Capture the cell that displays the provided text and extract its [x, y] central coordinate. 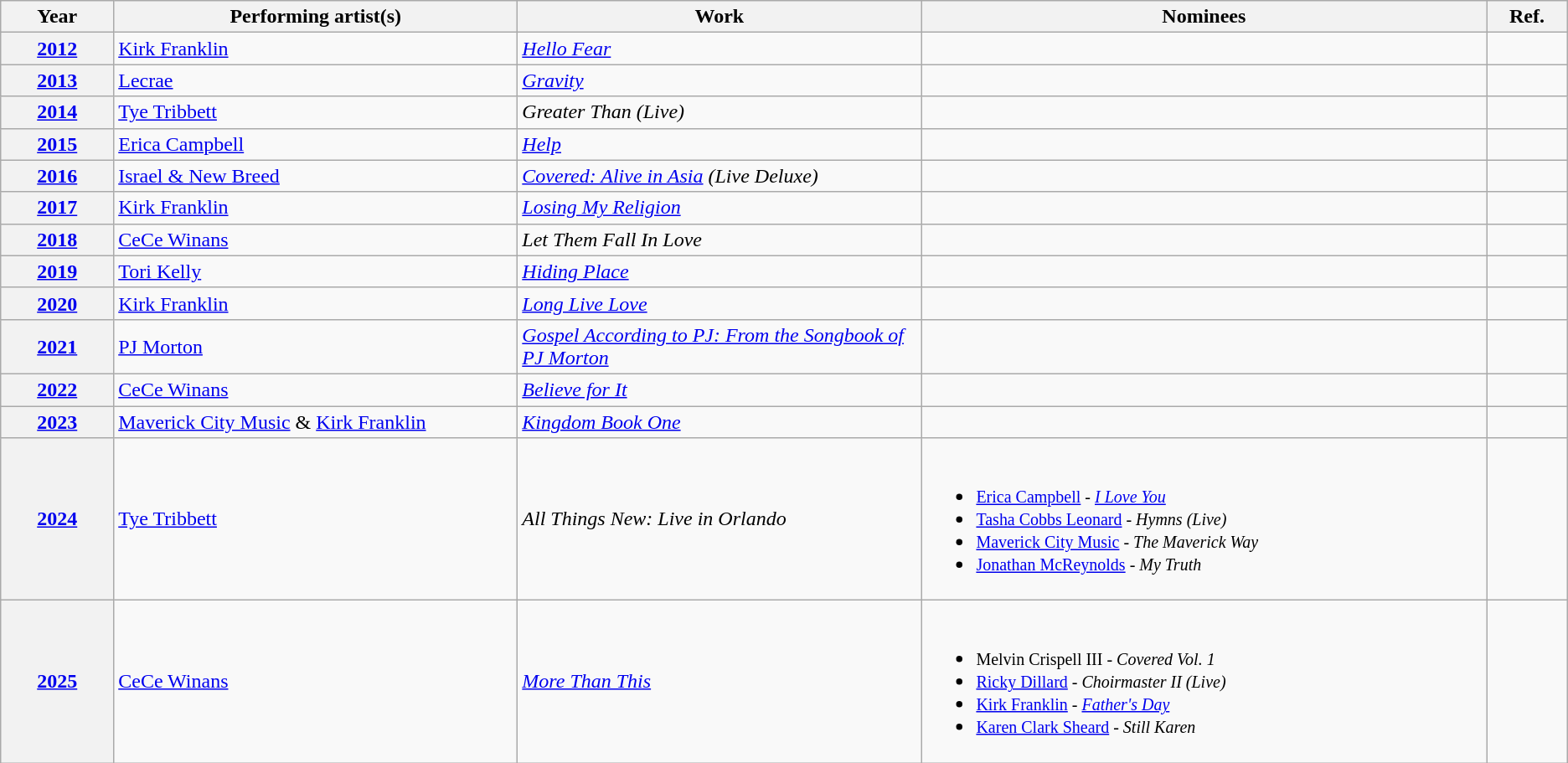
2017 [57, 208]
Gospel According to PJ: From the Songbook of PJ Morton [720, 347]
Melvin Crispell III - Covered Vol. 1Ricky Dillard - Choirmaster II (Live)Kirk Franklin - Father's DayKaren Clark Sheard - Still Karen [1204, 682]
Tori Kelly [316, 271]
All Things New: Live in Orlando [720, 519]
Lecrae [316, 80]
Believe for It [720, 389]
2018 [57, 240]
PJ Morton [316, 347]
Work [720, 17]
2021 [57, 347]
More Than This [720, 682]
Greater Than (Live) [720, 112]
Nominees [1204, 17]
2023 [57, 421]
Erica Campbell [316, 144]
Losing My Religion [720, 208]
2012 [57, 49]
2014 [57, 112]
Ref. [1527, 17]
2020 [57, 303]
2013 [57, 80]
2019 [57, 271]
Gravity [720, 80]
2022 [57, 389]
2016 [57, 176]
Covered: Alive in Asia (Live Deluxe) [720, 176]
Year [57, 17]
2015 [57, 144]
Maverick City Music & Kirk Franklin [316, 421]
Erica Campbell - I Love YouTasha Cobbs Leonard - Hymns (Live)Maverick City Music - The Maverick WayJonathan McReynolds - My Truth [1204, 519]
Long Live Love [720, 303]
Performing artist(s) [316, 17]
2025 [57, 682]
Israel & New Breed [316, 176]
Kingdom Book One [720, 421]
2024 [57, 519]
Hello Fear [720, 49]
Let Them Fall In Love [720, 240]
Hiding Place [720, 271]
Help [720, 144]
